Scan for the cell matching the given text and deliver its (x, y) coordinate at center. 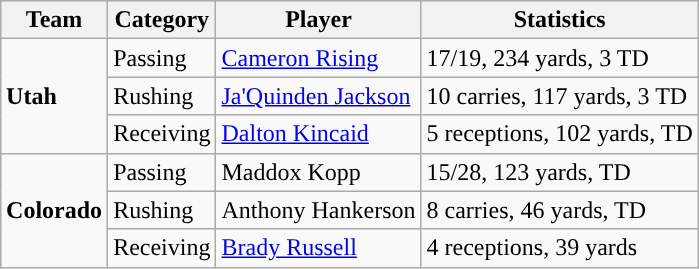
Colorado (54, 210)
17/19, 234 yards, 3 TD (560, 58)
10 carries, 117 yards, 3 TD (560, 96)
Anthony Hankerson (318, 210)
Maddox Kopp (318, 172)
Ja'Quinden Jackson (318, 96)
Statistics (560, 20)
Brady Russell (318, 248)
5 receptions, 102 yards, TD (560, 134)
15/28, 123 yards, TD (560, 172)
Dalton Kincaid (318, 134)
Utah (54, 96)
4 receptions, 39 yards (560, 248)
Category (162, 20)
Player (318, 20)
Cameron Rising (318, 58)
8 carries, 46 yards, TD (560, 210)
Team (54, 20)
